Provide the (x, y) coordinate of the cell's center where the given text is located.  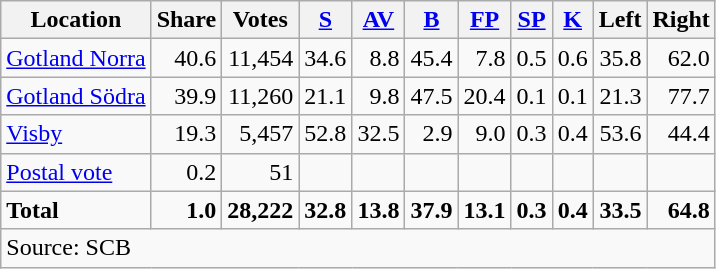
37.9 (432, 210)
0.5 (532, 58)
19.3 (186, 134)
8.8 (378, 58)
Source: SCB (358, 248)
K (572, 20)
5,457 (260, 134)
11,454 (260, 58)
34.6 (326, 58)
S (326, 20)
28,222 (260, 210)
9.8 (378, 96)
7.8 (484, 58)
Total (76, 210)
77.7 (681, 96)
51 (260, 172)
13.1 (484, 210)
2.9 (432, 134)
Gotland Norra (76, 58)
SP (532, 20)
Left (620, 20)
Location (76, 20)
45.4 (432, 58)
Gotland Södra (76, 96)
FP (484, 20)
1.0 (186, 210)
Right (681, 20)
39.9 (186, 96)
52.8 (326, 134)
64.8 (681, 210)
21.1 (326, 96)
B (432, 20)
21.3 (620, 96)
AV (378, 20)
33.5 (620, 210)
9.0 (484, 134)
0.6 (572, 58)
44.4 (681, 134)
Votes (260, 20)
47.5 (432, 96)
Visby (76, 134)
11,260 (260, 96)
0.2 (186, 172)
32.5 (378, 134)
35.8 (620, 58)
62.0 (681, 58)
40.6 (186, 58)
32.8 (326, 210)
53.6 (620, 134)
13.8 (378, 210)
20.4 (484, 96)
Share (186, 20)
Postal vote (76, 172)
